Find where the given text appears and provide that cell's center as (x, y) coordinate. 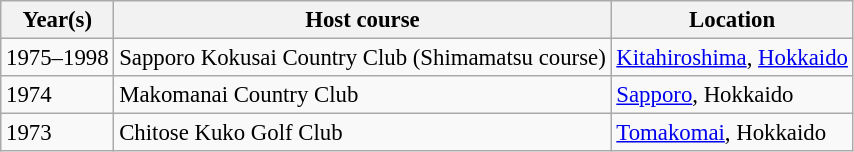
1974 (58, 95)
Host course (362, 20)
1973 (58, 133)
Sapporo Kokusai Country Club (Shimamatsu course) (362, 58)
Location (732, 20)
Chitose Kuko Golf Club (362, 133)
Sapporo, Hokkaido (732, 95)
1975–1998 (58, 58)
Tomakomai, Hokkaido (732, 133)
Year(s) (58, 20)
Makomanai Country Club (362, 95)
Kitahiroshima, Hokkaido (732, 58)
